Detect which cell encompasses the target text, then output its [x, y] center coordinate. 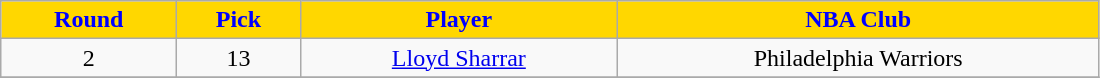
Round [89, 20]
Lloyd Sharrar [458, 58]
NBA Club [858, 20]
Philadelphia Warriors [858, 58]
2 [89, 58]
13 [238, 58]
Pick [238, 20]
Player [458, 20]
